Search for the cell housing the specified text and yield its [x, y] center coordinate. 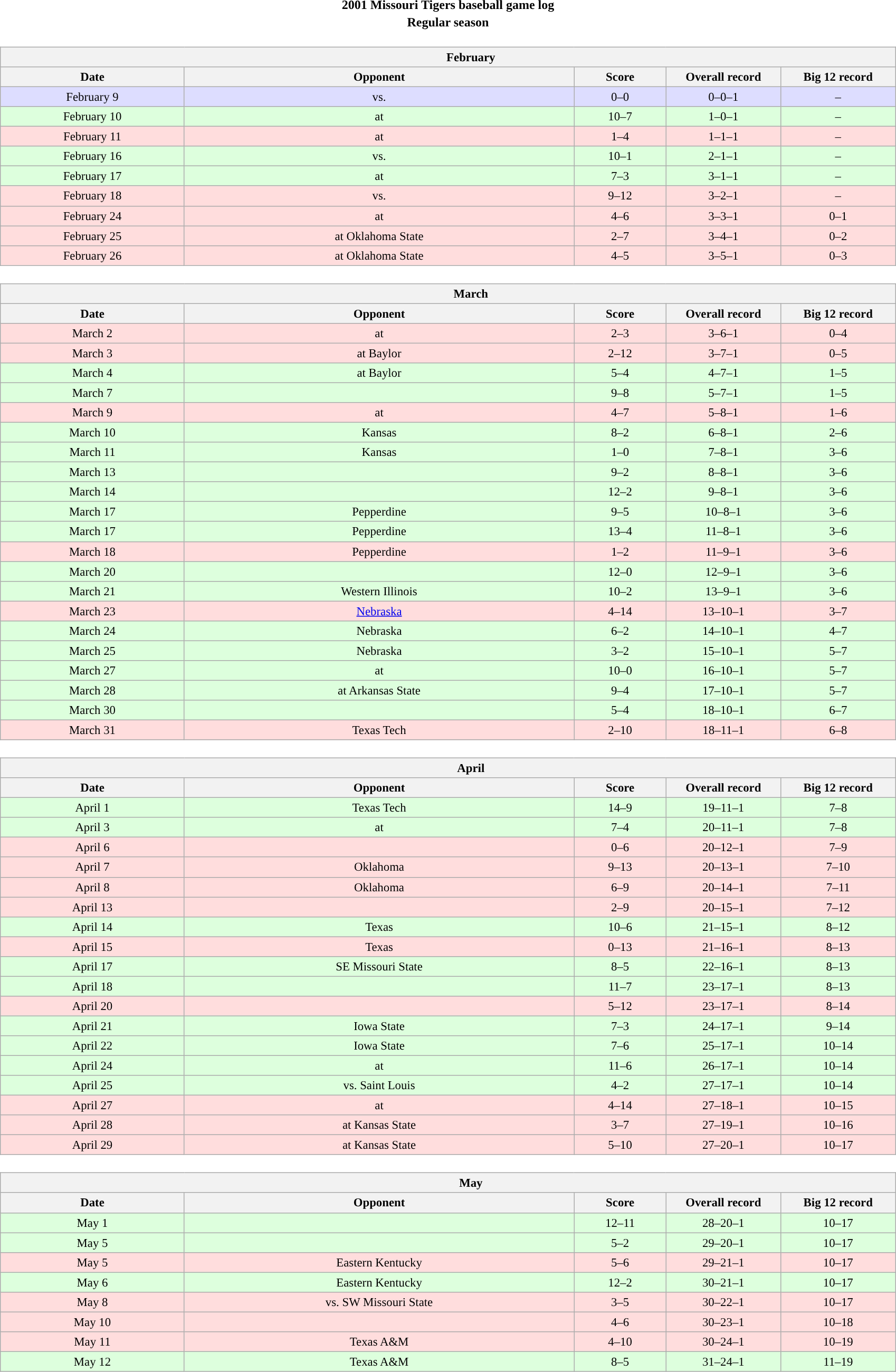
February 16 [92, 156]
1–2 [620, 551]
April 28 [92, 1125]
10–16 [838, 1125]
29–21–1 [723, 1262]
March 21 [92, 591]
4–10 [620, 1342]
7–9 [838, 847]
SE Missouri State [379, 966]
6–8 [838, 730]
13–4 [620, 531]
20–12–1 [723, 847]
2–3 [620, 333]
March 30 [92, 710]
0–2 [838, 236]
11–9–1 [723, 551]
3–4–1 [723, 236]
1–0–1 [723, 117]
9–5 [620, 512]
5–7–1 [723, 393]
3–6–1 [723, 333]
0–6 [620, 847]
0–0 [620, 97]
6–8–1 [723, 432]
May [448, 1183]
10–6 [620, 927]
18–11–1 [723, 730]
10–19 [838, 1342]
4–5 [620, 255]
20–14–1 [723, 887]
March 7 [92, 393]
3–7–1 [723, 353]
May 8 [92, 1302]
0–0–1 [723, 97]
27–18–1 [723, 1106]
February 11 [92, 137]
9–2 [620, 472]
March 13 [92, 472]
2–12 [620, 353]
1–0 [620, 452]
April 29 [92, 1145]
7–6 [620, 1046]
March 18 [92, 551]
8–2 [620, 432]
30–21–1 [723, 1282]
9–14 [838, 1026]
6–2 [620, 631]
April 21 [92, 1026]
5–10 [620, 1145]
11–8–1 [723, 531]
2–10 [620, 730]
0–1 [838, 216]
28–20–1 [723, 1223]
vs. SW Missouri State [379, 1302]
Western Illinois [379, 591]
9–13 [620, 867]
18–10–1 [723, 710]
0–13 [620, 947]
6–7 [838, 710]
March 31 [92, 730]
9–12 [620, 196]
16–10–1 [723, 671]
February 18 [92, 196]
31–24–1 [723, 1361]
30–24–1 [723, 1342]
30–22–1 [723, 1302]
February 24 [92, 216]
April 14 [92, 927]
3–2 [620, 651]
10–7 [620, 117]
April 18 [92, 986]
11–7 [620, 986]
March 10 [92, 432]
26–17–1 [723, 1065]
February 9 [92, 97]
7–11 [838, 887]
8–12 [838, 927]
21–15–1 [723, 927]
2–9 [620, 907]
March 4 [92, 373]
May 10 [92, 1322]
9–8 [620, 393]
5–6 [620, 1262]
7–10 [838, 867]
April 25 [92, 1085]
6–9 [620, 887]
11–19 [838, 1361]
5–12 [620, 1006]
5–8–1 [723, 413]
May 12 [92, 1361]
April 6 [92, 847]
17–10–1 [723, 690]
April 17 [92, 966]
12–9–1 [723, 571]
27–20–1 [723, 1145]
10–18 [838, 1322]
May 6 [92, 1282]
4–2 [620, 1085]
8–14 [838, 1006]
12–11 [620, 1223]
4–7–1 [723, 373]
24–17–1 [723, 1026]
5–2 [620, 1243]
April 1 [92, 808]
14–10–1 [723, 631]
March 11 [92, 452]
27–19–1 [723, 1125]
1–4 [620, 137]
March 14 [92, 492]
25–17–1 [723, 1046]
0–4 [838, 333]
April 27 [92, 1106]
May 1 [92, 1223]
February [448, 57]
April 13 [92, 907]
February 25 [92, 236]
7–8–1 [723, 452]
20–11–1 [723, 827]
April 24 [92, 1065]
May 11 [92, 1342]
April 7 [92, 867]
1–1–1 [723, 137]
March [448, 293]
1–6 [838, 413]
30–23–1 [723, 1322]
April 22 [92, 1046]
3–5–1 [723, 255]
10–0 [620, 671]
21–16–1 [723, 947]
13–9–1 [723, 591]
0–5 [838, 353]
19–11–1 [723, 808]
3–1–1 [723, 176]
March 24 [92, 631]
3–5 [620, 1302]
March 27 [92, 671]
20–15–1 [723, 907]
2–1–1 [723, 156]
10–8–1 [723, 512]
April 20 [92, 1006]
11–6 [620, 1065]
March 23 [92, 611]
10–2 [620, 591]
March 25 [92, 651]
7–12 [838, 907]
10–1 [620, 156]
March 9 [92, 413]
7–4 [620, 827]
March 20 [92, 571]
April [448, 768]
10–15 [838, 1106]
March 28 [92, 690]
February 26 [92, 255]
April 3 [92, 827]
14–9 [620, 808]
February 17 [92, 176]
2–7 [620, 236]
April 15 [92, 947]
3–3–1 [723, 216]
27–17–1 [723, 1085]
2–6 [838, 432]
March 3 [92, 353]
at Arkansas State [379, 690]
March 2 [92, 333]
vs. Saint Louis [379, 1085]
13–10–1 [723, 611]
15–10–1 [723, 651]
8–8–1 [723, 472]
9–8–1 [723, 492]
22–16–1 [723, 966]
20–13–1 [723, 867]
April 8 [92, 887]
9–4 [620, 690]
February 10 [92, 117]
0–3 [838, 255]
3–2–1 [723, 196]
29–20–1 [723, 1243]
12–0 [620, 571]
